Find where the given text appears and provide that cell's center as (X, Y) coordinate. 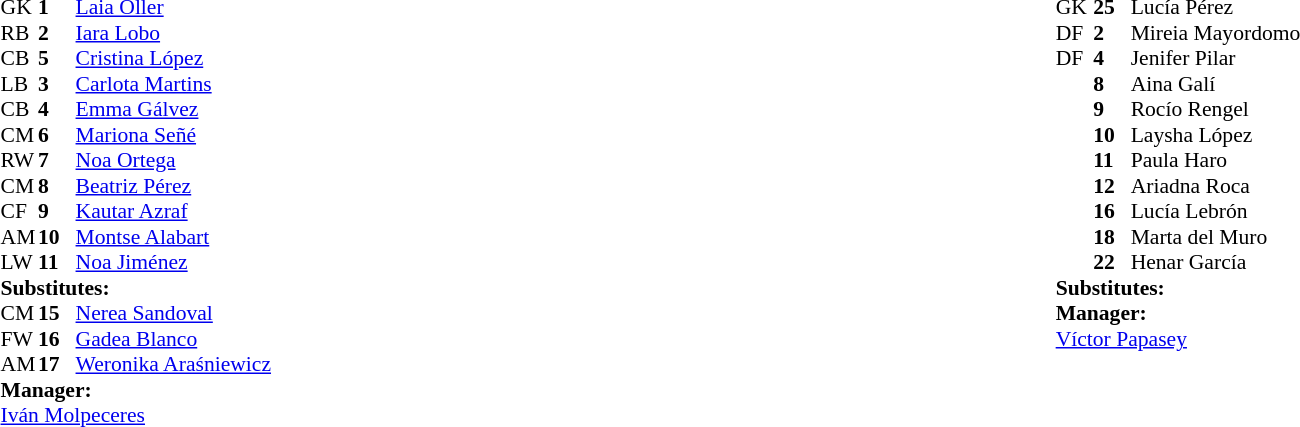
Weronika Araśniewicz (174, 365)
LB (20, 84)
Carlota Martins (174, 84)
5 (57, 59)
Mariona Señé (174, 135)
15 (57, 313)
Noa Jiménez (174, 263)
Nerea Sandoval (174, 313)
Noa Ortega (174, 161)
Cristina López (174, 59)
12 (1112, 186)
RB (20, 33)
Gadea Blanco (174, 339)
6 (57, 135)
Beatriz Pérez (174, 186)
18 (1112, 237)
Substitutes: (136, 288)
Iara Lobo (174, 33)
3 (57, 84)
FW (20, 339)
22 (1112, 263)
17 (57, 365)
7 (57, 161)
LW (20, 263)
CF (20, 211)
Montse Alabart (174, 237)
Kautar Azraf (174, 211)
RW (20, 161)
Manager: (136, 390)
Emma Gálvez (174, 109)
